Output the (x, y) coordinate of the center of the cell containing the given text.  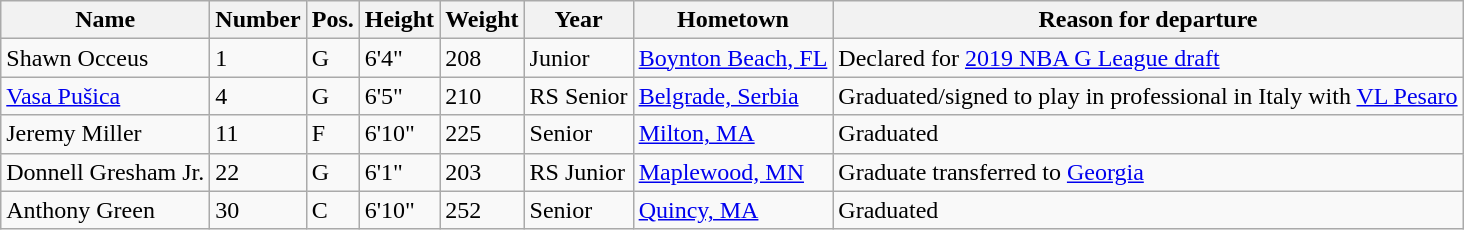
Height (399, 20)
Graduated/signed to play in professional in Italy with VL Pesaro (1148, 96)
Shawn Occeus (106, 58)
Vasa Pušica (106, 96)
F (332, 134)
252 (482, 210)
Name (106, 20)
Weight (482, 20)
Donnell Gresham Jr. (106, 172)
RS Junior (578, 172)
4 (258, 96)
203 (482, 172)
1 (258, 58)
11 (258, 134)
6'5" (399, 96)
Boynton Beach, FL (733, 58)
6'1" (399, 172)
22 (258, 172)
225 (482, 134)
Year (578, 20)
Maplewood, MN (733, 172)
Jeremy Miller (106, 134)
Anthony Green (106, 210)
RS Senior (578, 96)
6'4" (399, 58)
Quincy, MA (733, 210)
Hometown (733, 20)
Declared for 2019 NBA G League draft (1148, 58)
Pos. (332, 20)
Reason for departure (1148, 20)
C (332, 210)
Milton, MA (733, 134)
Junior (578, 58)
Number (258, 20)
208 (482, 58)
Graduate transferred to Georgia (1148, 172)
210 (482, 96)
Belgrade, Serbia (733, 96)
30 (258, 210)
